Output the [X, Y] coordinate of the center of the cell containing the given text.  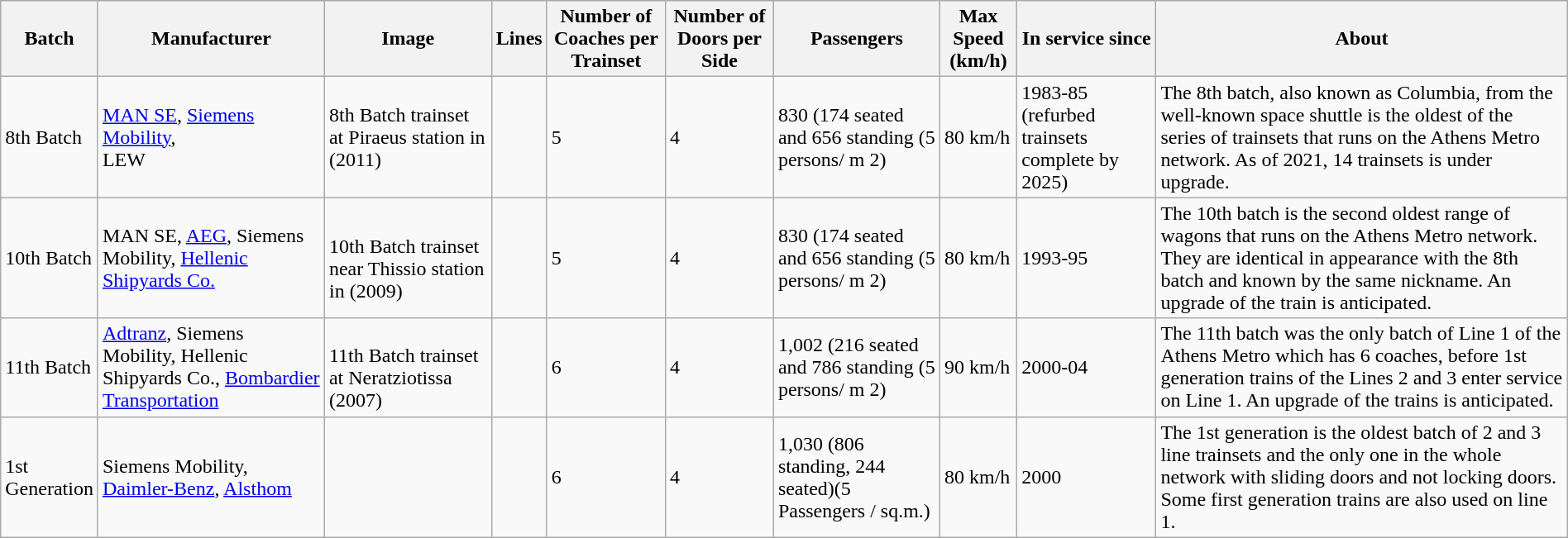
Lines [519, 39]
1983-85 (refurbed trainsets complete by 2025) [1087, 137]
MaxSpeed (km/h) [978, 39]
Passengers [857, 39]
1,030 (806 standing, 244 seated)(5 Passengers / sq.m.) [857, 477]
Image [408, 39]
Number of Doors per Side [719, 39]
2000-04 [1087, 367]
2000 [1087, 477]
8th Batch [50, 137]
In service since [1087, 39]
90 km/h [978, 367]
Adtranz, Siemens Mobility, Hellenic Shipyards Co., Bombardier Transportation [211, 367]
11th Batch [50, 367]
10th Batch trainset near Thissio station in (2009) [408, 258]
About [1361, 39]
8th Batch trainset at Piraeus station in (2011) [408, 137]
Manufacturer [211, 39]
1,002 (216 seated and 786 standing (5 persons/ m 2) [857, 367]
MAN SE, Siemens Mobility,LEW [211, 137]
Siemens Mobility, Daimler-Benz, Alsthοm [211, 477]
Batch [50, 39]
1993-95 [1087, 258]
1stGeneration [50, 477]
10th Batch [50, 258]
Number of Coaches per Trainset [605, 39]
11th Batch trainset at Neratziotissa (2007) [408, 367]
MAN SE, AEG, Siemens Mobility, Hellenic Shipyards Co. [211, 258]
